For the text-containing cell, return its midpoint in (X, Y) coordinate format. 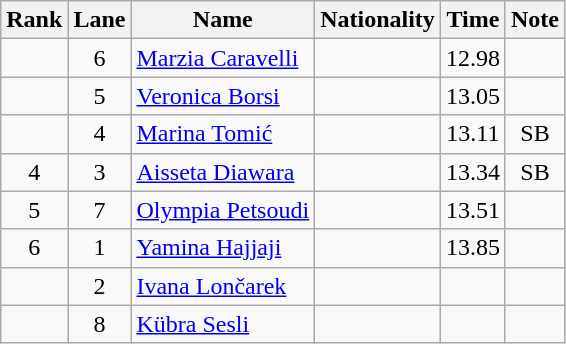
Name (223, 20)
13.85 (472, 248)
Note (534, 20)
2 (100, 286)
Veronica Borsi (223, 96)
13.34 (472, 172)
Kübra Sesli (223, 324)
13.51 (472, 210)
Rank (34, 20)
13.05 (472, 96)
7 (100, 210)
Ivana Lončarek (223, 286)
12.98 (472, 58)
Olympia Petsoudi (223, 210)
1 (100, 248)
Lane (100, 20)
Time (472, 20)
3 (100, 172)
8 (100, 324)
Marina Tomić (223, 134)
Nationality (378, 20)
Marzia Caravelli (223, 58)
Yamina Hajjaji (223, 248)
13.11 (472, 134)
Aisseta Diawara (223, 172)
